Extract the [X, Y] coordinate from the center of the cell holding the provided text.  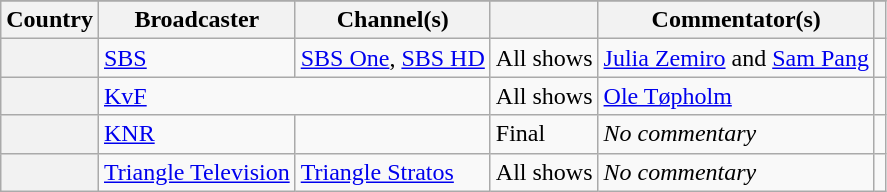
KNR [196, 134]
SBS [196, 58]
Broadcaster [196, 20]
Ole Tøpholm [736, 96]
Commentator(s) [736, 20]
Julia Zemiro and Sam Pang [736, 58]
KvF [294, 96]
Triangle Television [196, 172]
Country [50, 20]
Triangle Stratos [392, 172]
Channel(s) [392, 20]
SBS One, SBS HD [392, 58]
Final [544, 134]
